Return the (x, y) coordinate for the center point of the cell that contains the specified text.  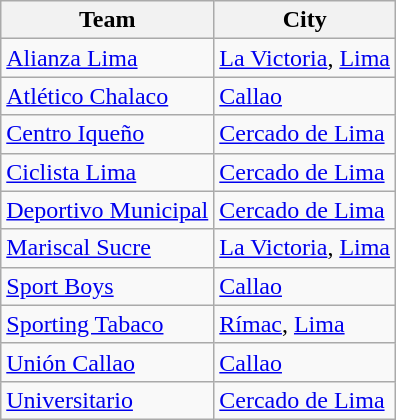
Sporting Tabaco (108, 324)
Rímac, Lima (305, 324)
Deportivo Municipal (108, 210)
City (305, 20)
Unión Callao (108, 362)
Alianza Lima (108, 58)
Mariscal Sucre (108, 248)
Sport Boys (108, 286)
Ciclista Lima (108, 172)
Universitario (108, 400)
Team (108, 20)
Centro Iqueño (108, 134)
Atlético Chalaco (108, 96)
